Pinpoint the cell where the given text exists, returning its (x, y) midpoint coordinate. 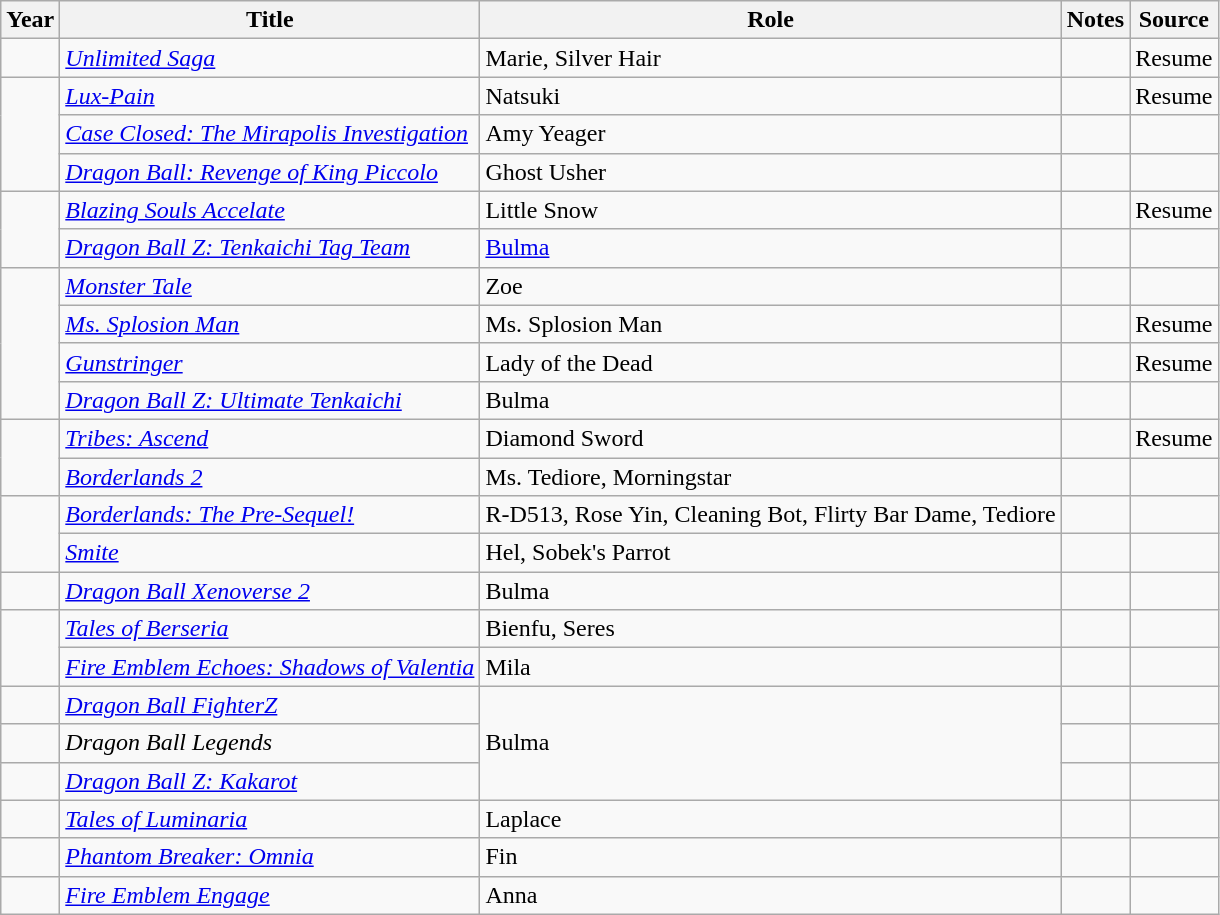
Tales of Luminaria (270, 819)
Laplace (770, 819)
Fire Emblem Echoes: Shadows of Valentia (270, 667)
Phantom Breaker: Omnia (270, 857)
Natsuki (770, 96)
Ghost Usher (770, 172)
Dragon Ball Z: Kakarot (270, 781)
Case Closed: The Mirapolis Investigation (270, 134)
Borderlands: The Pre-Sequel! (270, 515)
Little Snow (770, 210)
Dragon Ball FighterZ (270, 705)
Source (1174, 20)
Monster Tale (270, 286)
Year (30, 20)
Smite (270, 553)
Tribes: Ascend (270, 438)
Dragon Ball: Revenge of King Piccolo (270, 172)
Lady of the Dead (770, 362)
Zoe (770, 286)
Bienfu, Seres (770, 629)
R-D513, Rose Yin, Cleaning Bot, Flirty Bar Dame, Tediore (770, 515)
Tales of Berseria (270, 629)
Fin (770, 857)
Title (270, 20)
Anna (770, 895)
Lux-Pain (270, 96)
Hel, Sobek's Parrot (770, 553)
Notes (1095, 20)
Unlimited Saga (270, 58)
Ms. Tediore, Morningstar (770, 477)
Gunstringer (270, 362)
Role (770, 20)
Amy Yeager (770, 134)
Blazing Souls Accelate (270, 210)
Dragon Ball Z: Ultimate Tenkaichi (270, 400)
Diamond Sword (770, 438)
Mila (770, 667)
Dragon Ball Z: Tenkaichi Tag Team (270, 248)
Fire Emblem Engage (270, 895)
Borderlands 2 (270, 477)
Dragon Ball Legends (270, 743)
Marie, Silver Hair (770, 58)
Dragon Ball Xenoverse 2 (270, 591)
